Return the [X, Y] coordinate for the center point of the cell that contains the specified text.  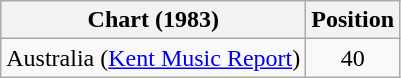
Australia (Kent Music Report) [154, 58]
Chart (1983) [154, 20]
40 [353, 58]
Position [353, 20]
